Pinpoint the cell where the given text exists, returning its (X, Y) midpoint coordinate. 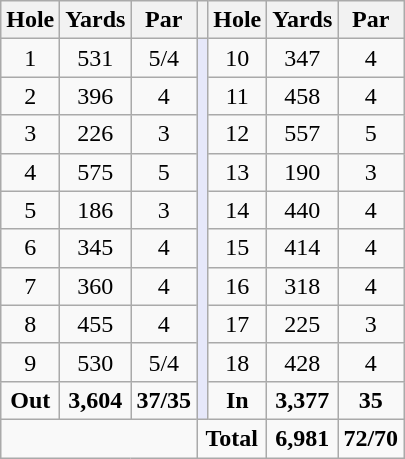
13 (238, 172)
440 (302, 210)
557 (302, 134)
318 (302, 286)
225 (302, 324)
8 (30, 324)
10 (238, 58)
226 (96, 134)
35 (371, 400)
16 (238, 286)
Total (232, 438)
3,377 (302, 400)
186 (96, 210)
360 (96, 286)
428 (302, 362)
531 (96, 58)
458 (302, 96)
575 (96, 172)
18 (238, 362)
1 (30, 58)
455 (96, 324)
2 (30, 96)
11 (238, 96)
6 (30, 248)
530 (96, 362)
17 (238, 324)
6,981 (302, 438)
14 (238, 210)
72/70 (371, 438)
190 (302, 172)
396 (96, 96)
3,604 (96, 400)
Out (30, 400)
12 (238, 134)
345 (96, 248)
9 (30, 362)
414 (302, 248)
In (238, 400)
7 (30, 286)
15 (238, 248)
347 (302, 58)
37/35 (164, 400)
